Output the [X, Y] coordinate of the center of the cell containing the given text.  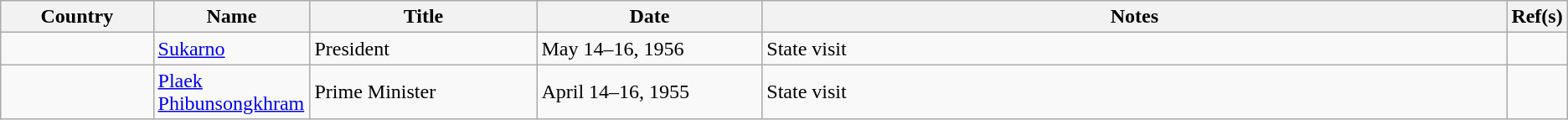
Prime Minister [424, 92]
Sukarno [231, 49]
May 14–16, 1956 [650, 49]
Name [231, 17]
Date [650, 17]
President [424, 49]
Notes [1134, 17]
Ref(s) [1537, 17]
Country [77, 17]
Plaek Phibunsongkhram [231, 92]
Title [424, 17]
April 14–16, 1955 [650, 92]
